Output the (x, y) coordinate of the center of the cell containing the given text.  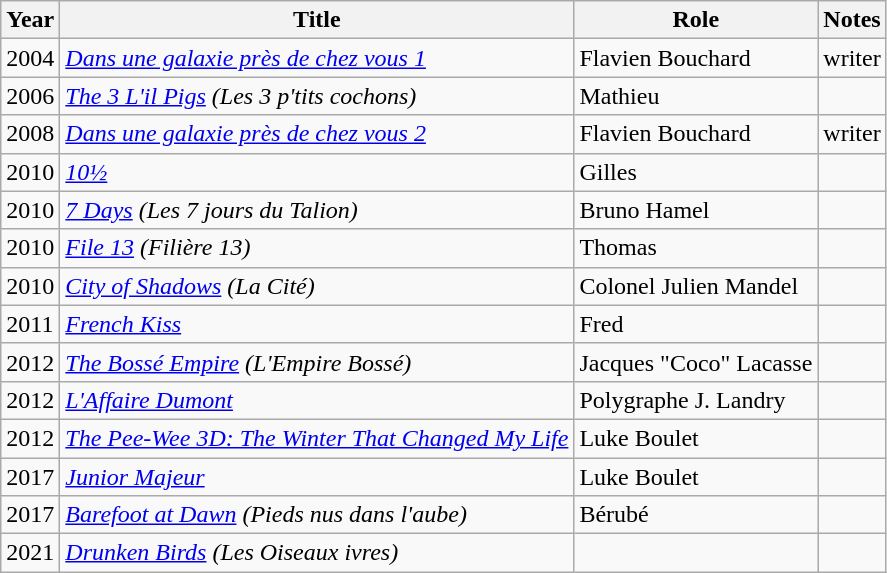
2008 (30, 134)
Mathieu (696, 96)
2006 (30, 96)
Role (696, 20)
Barefoot at Dawn (Pieds nus dans l'aube) (317, 515)
Polygraphe J. Landry (696, 400)
2004 (30, 58)
Jacques "Coco" Lacasse (696, 362)
Fred (696, 324)
Thomas (696, 248)
Junior Majeur (317, 477)
The Pee-Wee 3D: The Winter That Changed My Life (317, 438)
2021 (30, 553)
Year (30, 20)
Gilles (696, 172)
L'Affaire Dumont (317, 400)
French Kiss (317, 324)
The Bossé Empire (L'Empire Bossé) (317, 362)
Notes (852, 20)
Drunken Birds (Les Oiseaux ivres) (317, 553)
Dans une galaxie près de chez vous 1 (317, 58)
7 Days (Les 7 jours du Talion) (317, 210)
The 3 L'il Pigs (Les 3 p'tits cochons) (317, 96)
Dans une galaxie près de chez vous 2 (317, 134)
Bruno Hamel (696, 210)
Colonel Julien Mandel (696, 286)
10½ (317, 172)
2011 (30, 324)
Title (317, 20)
File 13 (Filière 13) (317, 248)
Bérubé (696, 515)
City of Shadows (La Cité) (317, 286)
